Locate the cell with the specified text and output its [x, y] center coordinate. 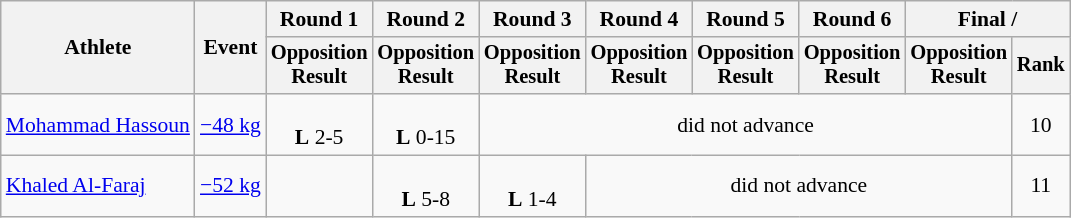
Rank [1041, 66]
Event [230, 48]
Round 1 [320, 19]
10 [1041, 124]
L 1-4 [532, 186]
Round 2 [426, 19]
Khaled Al-Faraj [98, 186]
11 [1041, 186]
−48 kg [230, 124]
Round 4 [640, 19]
L 5-8 [426, 186]
Round 3 [532, 19]
Round 5 [746, 19]
−52 kg [230, 186]
L 0-15 [426, 124]
Round 6 [852, 19]
Final / [987, 19]
L 2-5 [320, 124]
Mohammad Hassoun [98, 124]
Athlete [98, 48]
